Pinpoint the cell where the given text exists, returning its [x, y] midpoint coordinate. 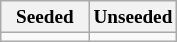
Unseeded [133, 17]
Seeded [45, 17]
